Determine the (x, y) coordinate at the center of the cell enclosing the given text.  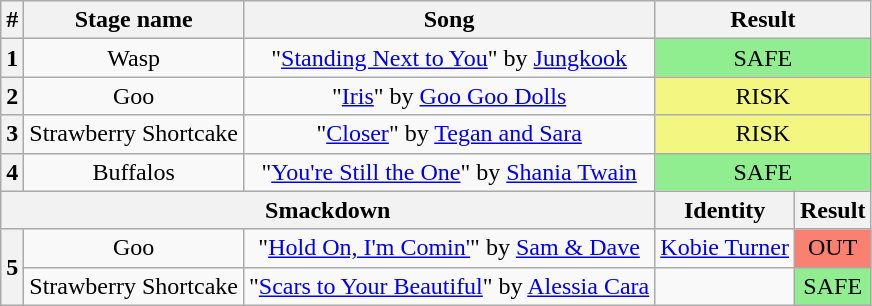
"Standing Next to You" by Jungkook (448, 58)
1 (12, 58)
3 (12, 134)
Smackdown (328, 210)
Kobie Turner (725, 248)
"Scars to Your Beautiful" by Alessia Cara (448, 286)
# (12, 20)
Identity (725, 210)
5 (12, 267)
Stage name (134, 20)
OUT (833, 248)
Song (448, 20)
"Hold On, I'm Comin'" by Sam & Dave (448, 248)
Wasp (134, 58)
"Iris" by Goo Goo Dolls (448, 96)
2 (12, 96)
"Closer" by Tegan and Sara (448, 134)
Buffalos (134, 172)
"You're Still the One" by Shania Twain (448, 172)
4 (12, 172)
